Search for the cell housing the specified text and yield its (X, Y) center coordinate. 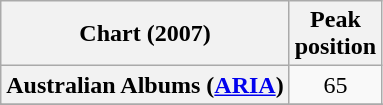
Peakposition (335, 34)
Chart (2007) (145, 34)
65 (335, 85)
Australian Albums (ARIA) (145, 85)
